Find where the given text appears and provide that cell's center as (x, y) coordinate. 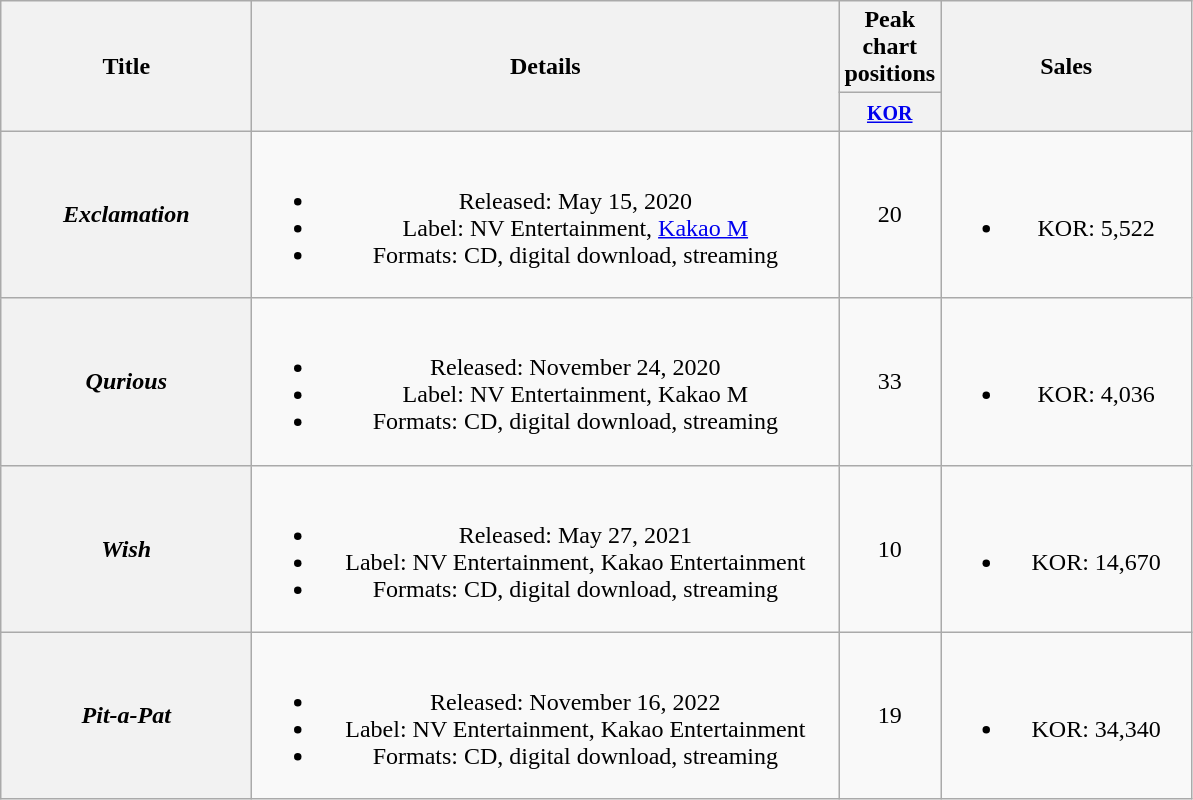
Pit-a-Pat (126, 716)
Title (126, 66)
19 (890, 716)
20 (890, 214)
KOR (890, 112)
Exclamation (126, 214)
Released: November 24, 2020Label: NV Entertainment, Kakao MFormats: CD, digital download, streaming (546, 382)
10 (890, 548)
KOR: 34,340 (1066, 716)
KOR: 4,036 (1066, 382)
Released: November 16, 2022Label: NV Entertainment, Kakao EntertainmentFormats: CD, digital download, streaming (546, 716)
Released: May 27, 2021Label: NV Entertainment, Kakao EntertainmentFormats: CD, digital download, streaming (546, 548)
KOR: 14,670 (1066, 548)
Sales (1066, 66)
KOR: 5,522 (1066, 214)
Released: May 15, 2020Label: NV Entertainment, Kakao MFormats: CD, digital download, streaming (546, 214)
Details (546, 66)
Peak chart positions (890, 47)
Wish (126, 548)
33 (890, 382)
Qurious (126, 382)
